Search for the cell housing the specified text and yield its (x, y) center coordinate. 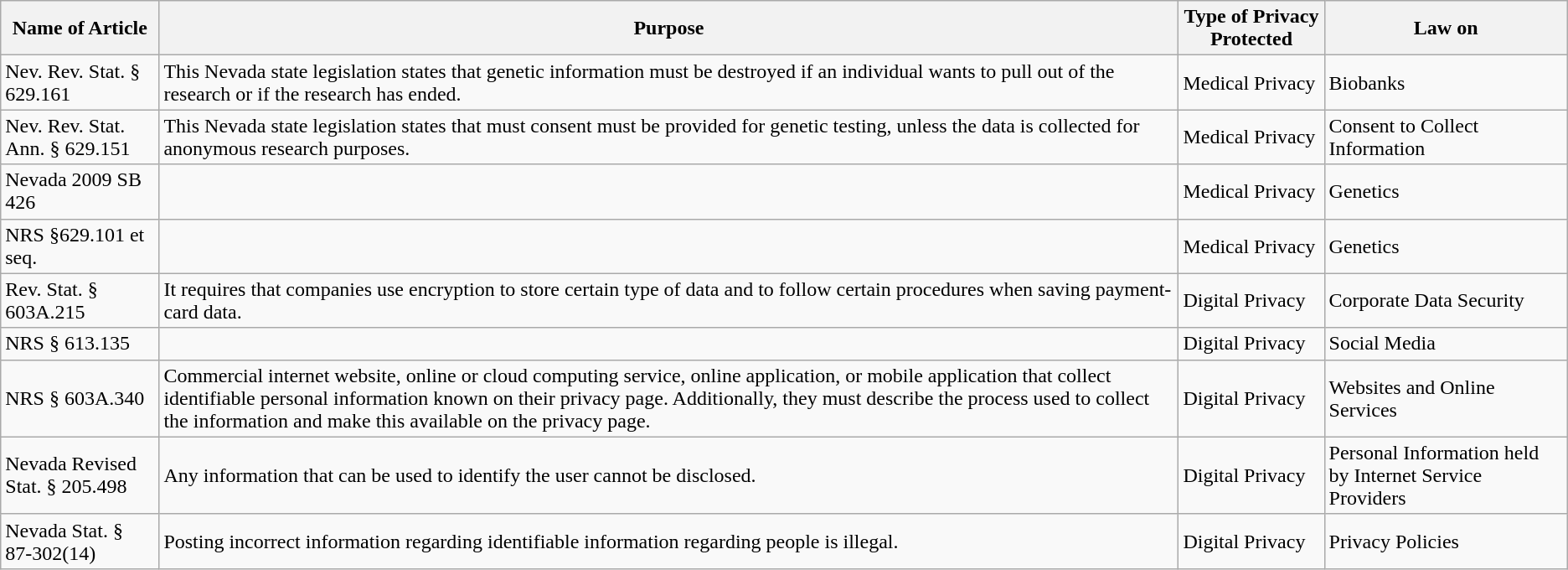
Type of Privacy Protected (1251, 28)
Nevada 2009 SB 426 (80, 191)
It requires that companies use encryption to store certain type of data and to follow certain procedures when saving payment-card data. (668, 300)
Rev. Stat. § 603A.215 (80, 300)
NRS § 613.135 (80, 344)
Personal Information held by Internet Service Providers (1446, 475)
Nev. Rev. Stat. § 629.161 (80, 82)
Websites and Online Services (1446, 398)
NRS § 603A.340 (80, 398)
Any information that can be used to identify the user cannot be disclosed. (668, 475)
Social Media (1446, 344)
Biobanks (1446, 82)
Name of Article (80, 28)
Privacy Policies (1446, 541)
Nevada Stat. § 87-302(14) (80, 541)
Posting incorrect information regarding identifiable information regarding people is illegal. (668, 541)
Nevada Revised Stat. § 205.498 (80, 475)
NRS §629.101 et seq. (80, 246)
Nev. Rev. Stat. Ann. § 629.151 (80, 137)
Purpose (668, 28)
Corporate Data Security (1446, 300)
Consent to Collect Information (1446, 137)
Law on (1446, 28)
